Scan for the cell matching the given text and deliver its (X, Y) coordinate at center. 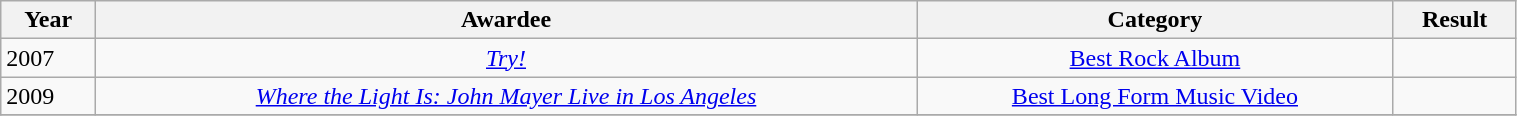
Result (1454, 20)
Try! (506, 58)
Year (48, 20)
2007 (48, 58)
Best Rock Album (1154, 58)
Category (1154, 20)
Best Long Form Music Video (1154, 96)
2009 (48, 96)
Awardee (506, 20)
Where the Light Is: John Mayer Live in Los Angeles (506, 96)
